Search for the cell housing the specified text and yield its (x, y) center coordinate. 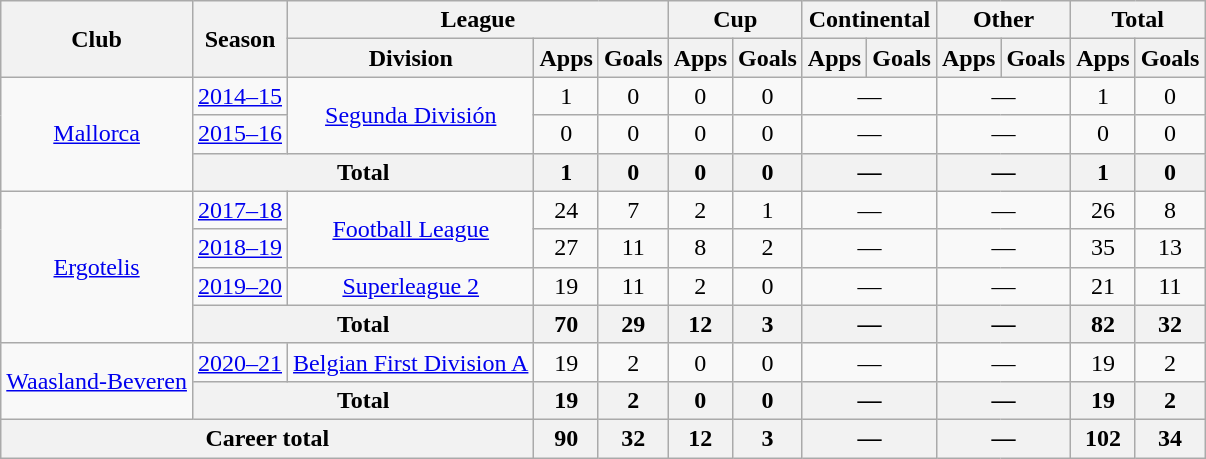
2020–21 (240, 362)
Other (1003, 20)
Superleague 2 (411, 286)
League (478, 20)
7 (633, 210)
102 (1103, 438)
Cup (735, 20)
2014–15 (240, 96)
Season (240, 39)
27 (566, 248)
Belgian First Division A (411, 362)
2015–16 (240, 134)
Career total (268, 438)
24 (566, 210)
34 (1170, 438)
13 (1170, 248)
Division (411, 58)
21 (1103, 286)
35 (1103, 248)
2017–18 (240, 210)
Football League (411, 229)
82 (1103, 324)
2018–19 (240, 248)
Ergotelis (97, 267)
Club (97, 39)
70 (566, 324)
Segunda División (411, 115)
2019–20 (240, 286)
Continental (869, 20)
29 (633, 324)
90 (566, 438)
Waasland-Beveren (97, 381)
26 (1103, 210)
Mallorca (97, 134)
